Detect which cell encompasses the target text, then output its (x, y) center coordinate. 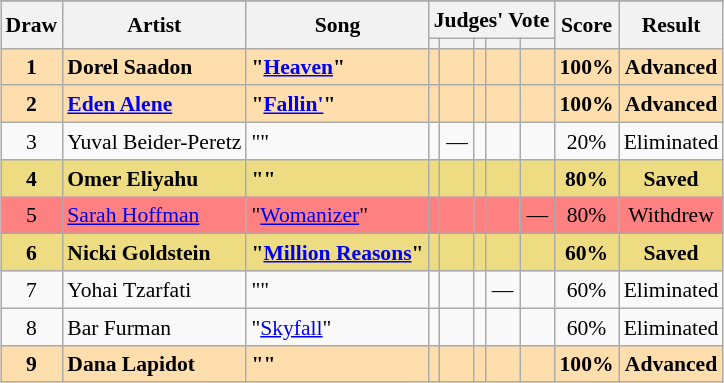
20% (586, 142)
Yuval Beider-Peretz (154, 142)
Judges' Vote (492, 20)
1 (32, 66)
Eden Alene (154, 104)
"Heaven" (337, 66)
Yohai Tzarfati (154, 290)
"Womanizer" (337, 216)
Result (672, 24)
3 (32, 142)
Draw (32, 24)
7 (32, 290)
2 (32, 104)
Nicki Goldstein (154, 252)
4 (32, 178)
5 (32, 216)
Artist (154, 24)
Omer Eliyahu (154, 178)
"Skyfall" (337, 326)
9 (32, 364)
"Million Reasons" (337, 252)
Sarah Hoffman (154, 216)
Score (586, 24)
Withdrew (672, 216)
Dana Lapidot (154, 364)
8 (32, 326)
Bar Furman (154, 326)
"Fallin'" (337, 104)
Song (337, 24)
Dorel Saadon (154, 66)
6 (32, 252)
